Return the [x, y] coordinate for the center point of the cell that contains the specified text.  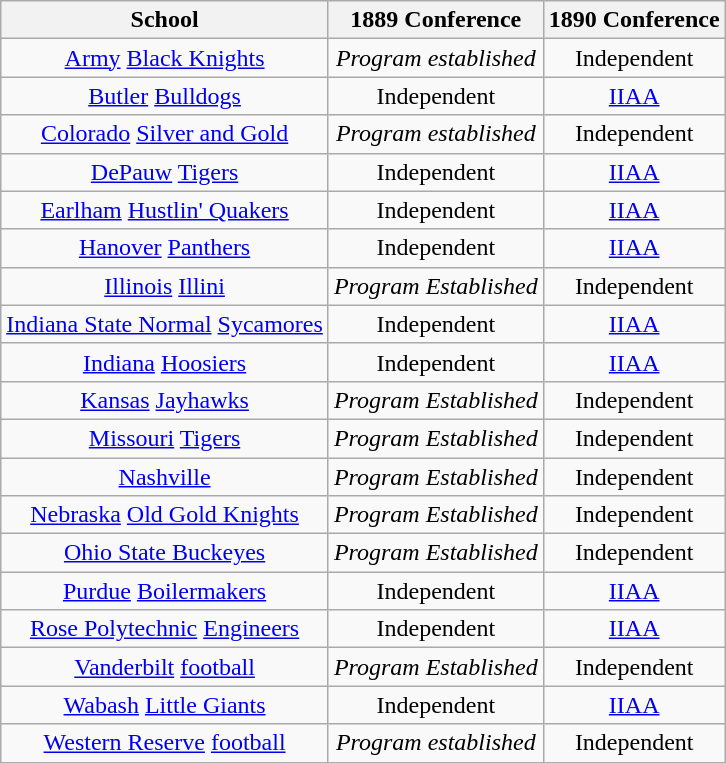
Wabash Little Giants [165, 705]
1889 Conference [436, 20]
1890 Conference [634, 20]
School [165, 20]
Ohio State Buckeyes [165, 553]
Indiana State Normal Sycamores [165, 324]
Illinois Illini [165, 286]
Vanderbilt football [165, 667]
Nashville [165, 477]
Indiana Hoosiers [165, 362]
Western Reserve football [165, 743]
Missouri Tigers [165, 438]
Earlham Hustlin' Quakers [165, 210]
Hanover Panthers [165, 248]
Colorado Silver and Gold [165, 134]
Rose Polytechnic Engineers [165, 629]
Army Black Knights [165, 58]
Butler Bulldogs [165, 96]
DePauw Tigers [165, 172]
Kansas Jayhawks [165, 400]
Nebraska Old Gold Knights [165, 515]
Purdue Boilermakers [165, 591]
